From the cell containing the given text, extract its center point as [X, Y] coordinate. 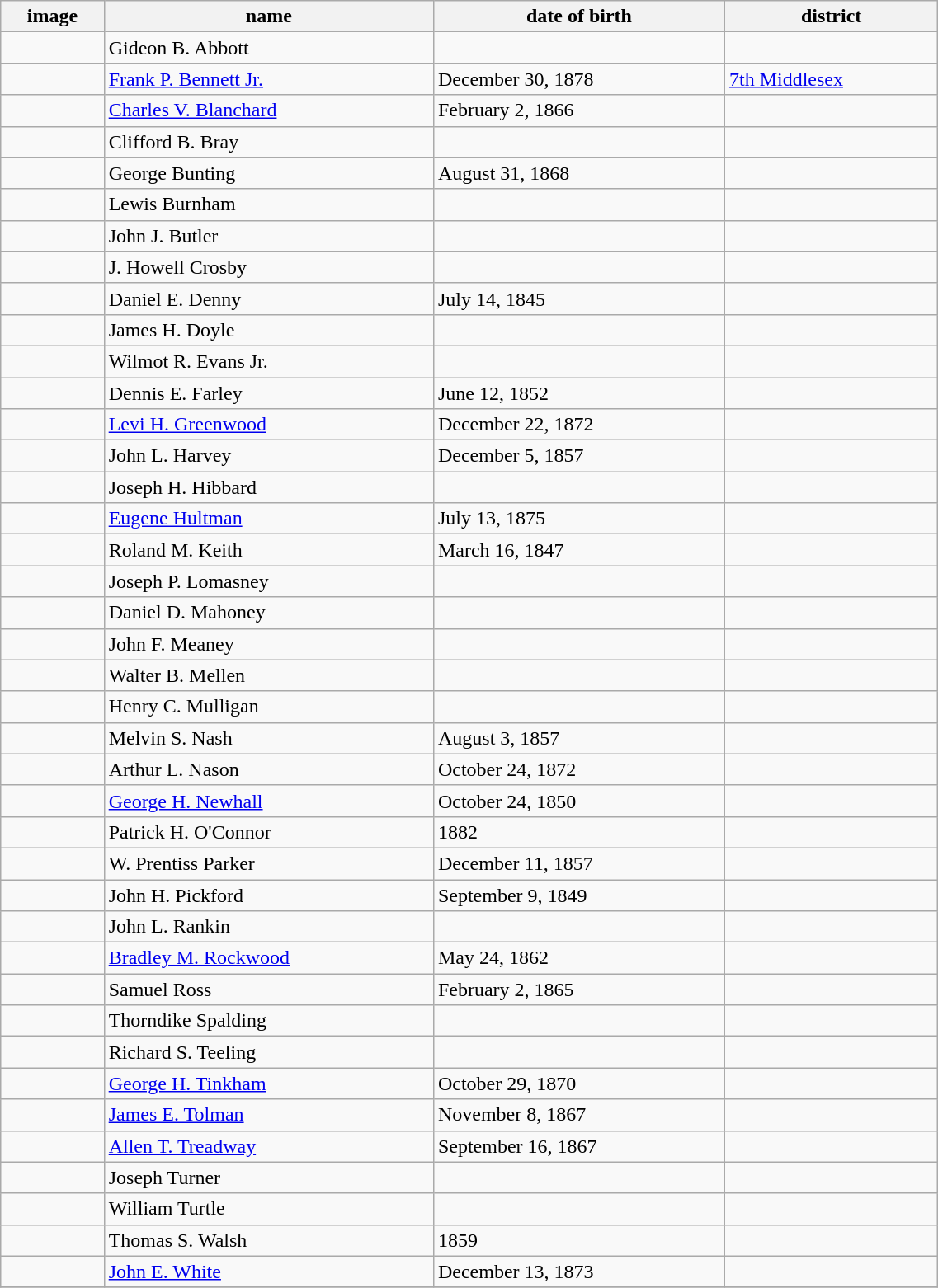
August 3, 1857 [579, 738]
district [831, 16]
Eugene Hultman [269, 519]
William Turtle [269, 1209]
Dennis E. Farley [269, 393]
Roland M. Keith [269, 550]
Bradley M. Rockwood [269, 958]
Clifford B. Bray [269, 142]
December 13, 1873 [579, 1272]
March 16, 1847 [579, 550]
James E. Tolman [269, 1115]
August 31, 1868 [579, 173]
Frank P. Bennett Jr. [269, 79]
Joseph Turner [269, 1178]
name [269, 16]
February 2, 1866 [579, 110]
Gideon B. Abbott [269, 48]
Thomas S. Walsh [269, 1240]
Richard S. Teeling [269, 1052]
John L. Harvey [269, 456]
June 12, 1852 [579, 393]
W. Prentiss Parker [269, 863]
John E. White [269, 1272]
December 30, 1878 [579, 79]
October 29, 1870 [579, 1084]
July 13, 1875 [579, 519]
Henry C. Mulligan [269, 707]
September 9, 1849 [579, 895]
Joseph P. Lomasney [269, 581]
December 5, 1857 [579, 456]
Levi H. Greenwood [269, 425]
1882 [579, 832]
Charles V. Blanchard [269, 110]
December 22, 1872 [579, 425]
Daniel E. Denny [269, 298]
Arthur L. Nason [269, 769]
John F. Meaney [269, 644]
Samuel Ross [269, 990]
Wilmot R. Evans Jr. [269, 361]
date of birth [579, 16]
7th Middlesex [831, 79]
Walter B. Mellen [269, 675]
Melvin S. Nash [269, 738]
October 24, 1850 [579, 801]
John J. Butler [269, 236]
Joseph H. Hibbard [269, 487]
James H. Doyle [269, 330]
George H. Tinkham [269, 1084]
John H. Pickford [269, 895]
November 8, 1867 [579, 1115]
George Bunting [269, 173]
Patrick H. O'Connor [269, 832]
Allen T. Treadway [269, 1146]
February 2, 1865 [579, 990]
John L. Rankin [269, 927]
July 14, 1845 [579, 298]
1859 [579, 1240]
Lewis Burnham [269, 204]
December 11, 1857 [579, 863]
Daniel D. Mahoney [269, 613]
George H. Newhall [269, 801]
Thorndike Spalding [269, 1021]
October 24, 1872 [579, 769]
J. Howell Crosby [269, 267]
image [53, 16]
May 24, 1862 [579, 958]
September 16, 1867 [579, 1146]
